Provide the (X, Y) coordinate of the cell's center where the given text is located.  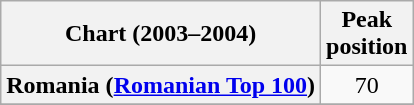
Chart (2003–2004) (161, 34)
Peak position (367, 34)
Romania (Romanian Top 100) (161, 85)
70 (367, 85)
